Pinpoint the cell where the given text exists, returning its (x, y) midpoint coordinate. 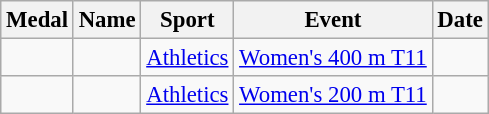
Date (460, 20)
Sport (188, 20)
Name (107, 20)
Event (333, 20)
Women's 400 m T11 (333, 58)
Women's 200 m T11 (333, 95)
Medal (38, 20)
